Identify which cell holds the provided text, then report its [x, y] central coordinate. 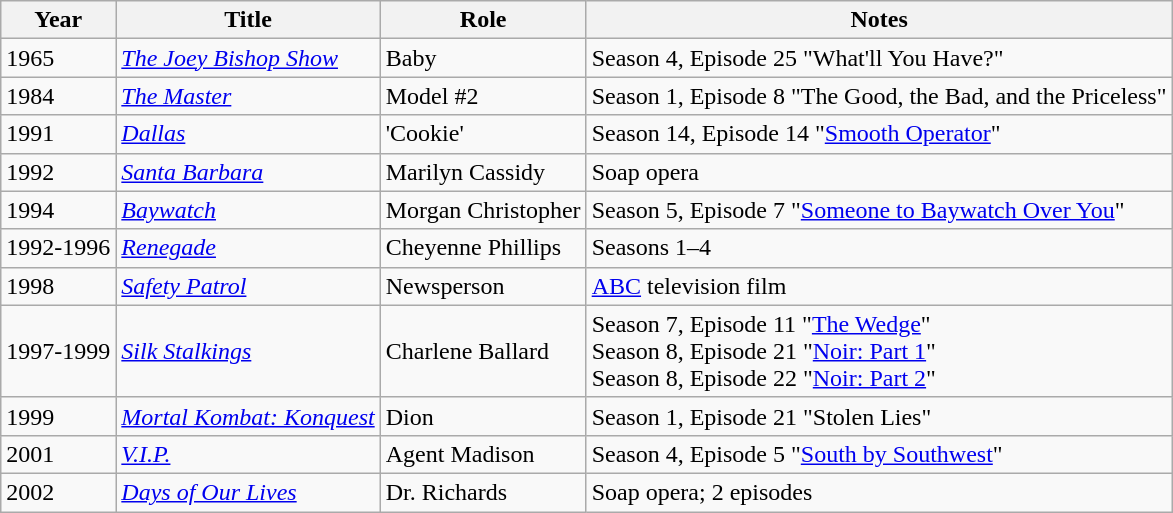
Charlene Ballard [483, 351]
2001 [58, 454]
Season 4, Episode 25 "What'll You Have?" [879, 58]
1992-1996 [58, 248]
Model #2 [483, 96]
Agent Madison [483, 454]
Dr. Richards [483, 492]
Marilyn Cassidy [483, 172]
Renegade [248, 248]
1997-1999 [58, 351]
Season 7, Episode 11 "The Wedge" Season 8, Episode 21 "Noir: Part 1" Season 8, Episode 22 "Noir: Part 2" [879, 351]
Soap opera; 2 episodes [879, 492]
'Cookie' [483, 134]
1994 [58, 210]
ABC television film [879, 286]
1984 [58, 96]
The Master [248, 96]
Season 1, Episode 8 "The Good, the Bad, and the Priceless" [879, 96]
Year [58, 20]
Notes [879, 20]
Season 14, Episode 14 "Smooth Operator" [879, 134]
Baywatch [248, 210]
1991 [58, 134]
Soap opera [879, 172]
Dion [483, 416]
2002 [58, 492]
Season 5, Episode 7 "Someone to Baywatch Over You" [879, 210]
1998 [58, 286]
Days of Our Lives [248, 492]
V.I.P. [248, 454]
Role [483, 20]
Santa Barbara [248, 172]
1965 [58, 58]
The Joey Bishop Show [248, 58]
Mortal Kombat: Konquest [248, 416]
1999 [58, 416]
Seasons 1–4 [879, 248]
Title [248, 20]
Cheyenne Phillips [483, 248]
1992 [58, 172]
Season 4, Episode 5 "South by Southwest" [879, 454]
Newsperson [483, 286]
Safety Patrol [248, 286]
Morgan Christopher [483, 210]
Season 1, Episode 21 "Stolen Lies" [879, 416]
Silk Stalkings [248, 351]
Dallas [248, 134]
Baby [483, 58]
